Locate the cell with the specified text and output its [x, y] center coordinate. 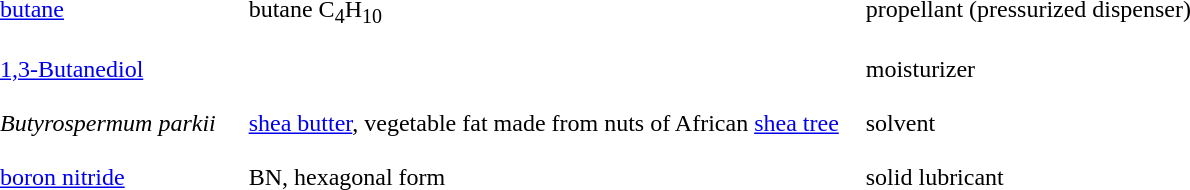
shea butter, vegetable fat made from nuts of African shea tree [544, 124]
